Return the (X, Y) coordinate for the center point of the cell that contains the specified text.  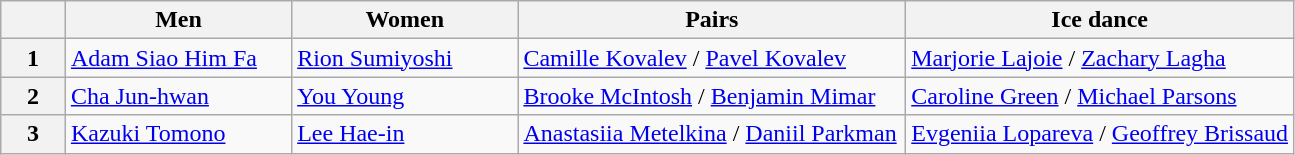
Ice dance (1100, 20)
3 (34, 134)
Camille Kovalev / Pavel Kovalev (712, 58)
Lee Hae-in (405, 134)
Brooke McIntosh / Benjamin Mimar (712, 96)
2 (34, 96)
Cha Jun-hwan (178, 96)
Kazuki Tomono (178, 134)
You Young (405, 96)
Caroline Green / Michael Parsons (1100, 96)
Pairs (712, 20)
Women (405, 20)
Rion Sumiyoshi (405, 58)
Men (178, 20)
Adam Siao Him Fa (178, 58)
1 (34, 58)
Evgeniia Lopareva / Geoffrey Brissaud (1100, 134)
Anastasiia Metelkina / Daniil Parkman (712, 134)
Marjorie Lajoie / Zachary Lagha (1100, 58)
